Determine the (X, Y) coordinate at the center of the cell enclosing the given text.  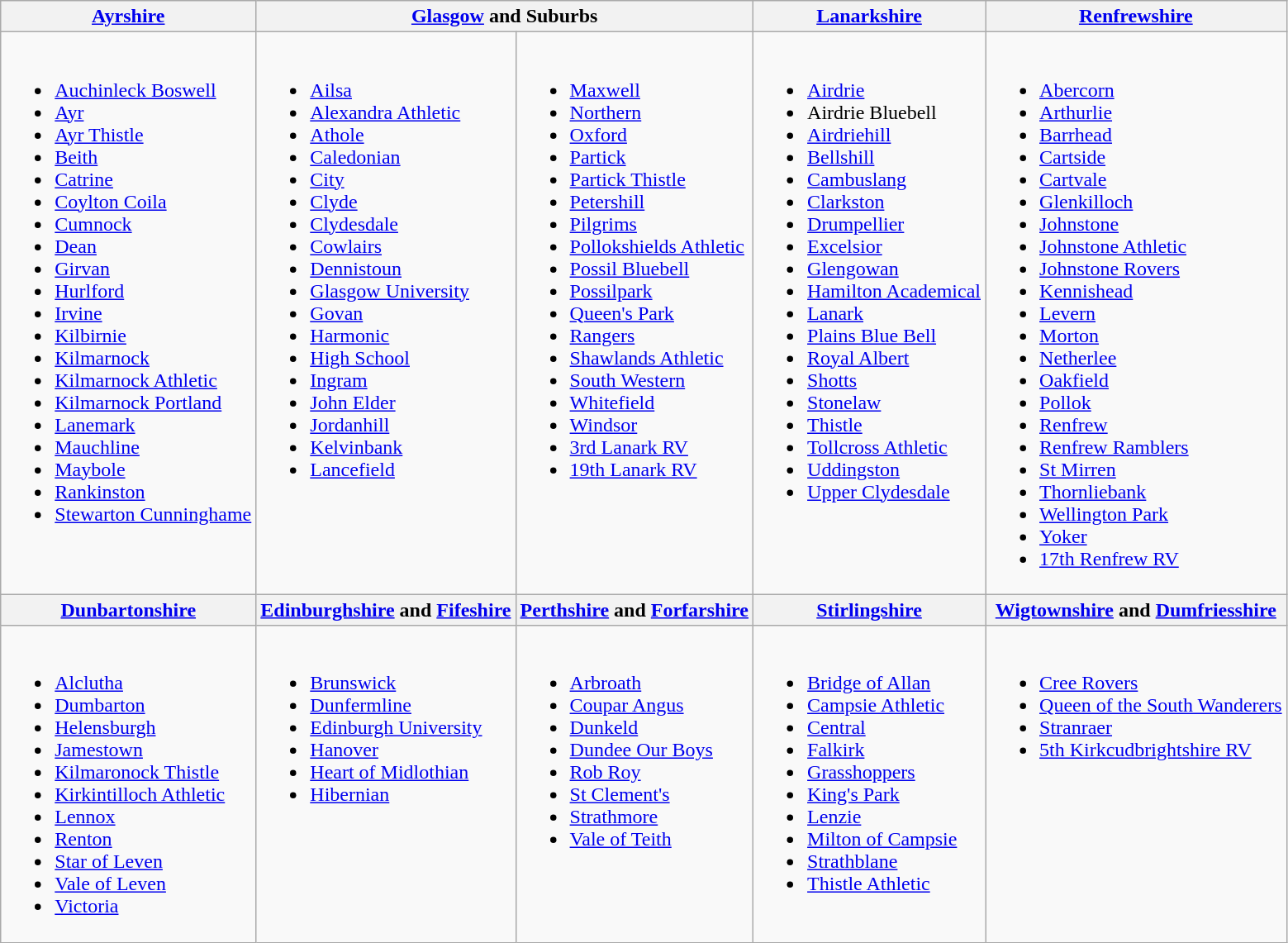
Bridge of AllanCampsie AthleticCentralFalkirkGrasshoppersKing's ParkLenzieMilton of CampsieStrathblaneThistle Athletic (869, 783)
AlcluthaDumbartonHelensburghJamestownKilmaronock ThistleKirkintilloch AthleticLennoxRentonStar of LevenVale of LevenVictoria (129, 783)
Dunbartonshire (129, 610)
BrunswickDunfermlineEdinburgh UniversityHanoverHeart of MidlothianHibernian (386, 783)
Wigtownshire and Dumfriesshire (1137, 610)
Ayrshire (129, 17)
Renfrewshire (1137, 17)
Stirlingshire (869, 610)
Cree RoversQueen of the South WanderersStranraer5th Kirkcudbrightshire RV (1137, 783)
ArbroathCoupar AngusDunkeldDundee Our BoysRob RoySt Clement'sStrathmoreVale of Teith (634, 783)
Lanarkshire (869, 17)
Edinburghshire and Fifeshire (386, 610)
Glasgow and Suburbs (505, 17)
Perthshire and Forfarshire (634, 610)
